Determine the [x, y] coordinate at the center of the cell enclosing the given text.  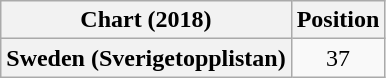
Sweden (Sverigetopplistan) [146, 58]
37 [338, 58]
Chart (2018) [146, 20]
Position [338, 20]
